Capture the cell that displays the provided text and extract its [x, y] central coordinate. 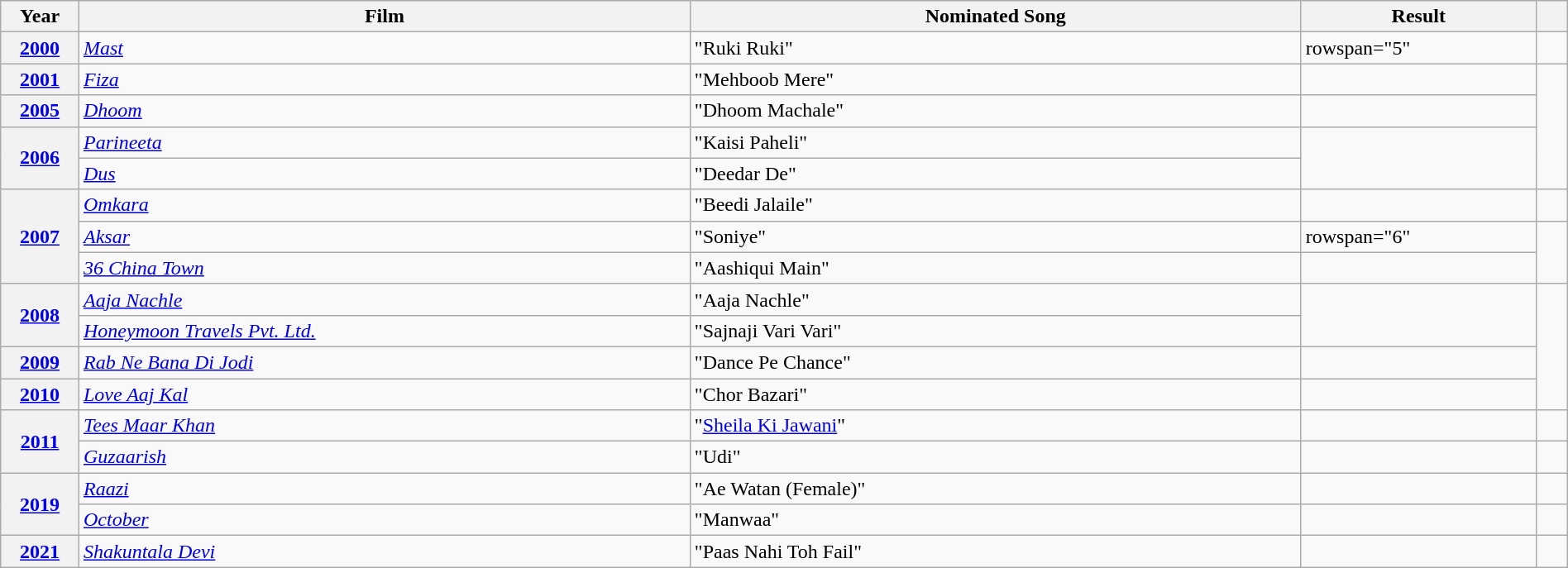
"Paas Nahi Toh Fail" [996, 551]
Year [40, 17]
Film [384, 17]
Mast [384, 48]
"Soniye" [996, 236]
Aaja Nachle [384, 299]
36 China Town [384, 268]
2009 [40, 362]
Aksar [384, 236]
Shakuntala Devi [384, 551]
rowspan="6" [1418, 236]
Tees Maar Khan [384, 426]
2001 [40, 79]
2019 [40, 504]
2008 [40, 315]
2011 [40, 442]
Love Aaj Kal [384, 394]
October [384, 520]
Raazi [384, 489]
"Beedi Jalaile" [996, 205]
"Deedar De" [996, 174]
2021 [40, 551]
rowspan="5" [1418, 48]
Guzaarish [384, 457]
"Sheila Ki Jawani" [996, 426]
Honeymoon Travels Pvt. Ltd. [384, 331]
Dhoom [384, 111]
2007 [40, 236]
"Manwaa" [996, 520]
"Aaja Nachle" [996, 299]
"Ae Watan (Female)" [996, 489]
Fiza [384, 79]
Parineeta [384, 142]
"Mehboob Mere" [996, 79]
Result [1418, 17]
2000 [40, 48]
2010 [40, 394]
2005 [40, 111]
"Aashiqui Main" [996, 268]
Omkara [384, 205]
Dus [384, 174]
"Kaisi Paheli" [996, 142]
"Chor Bazari" [996, 394]
2006 [40, 158]
"Sajnaji Vari Vari" [996, 331]
"Dhoom Machale" [996, 111]
Rab Ne Bana Di Jodi [384, 362]
Nominated Song [996, 17]
"Udi" [996, 457]
"Ruki Ruki" [996, 48]
"Dance Pe Chance" [996, 362]
